Return (X, Y) of the center of cell containing provided text 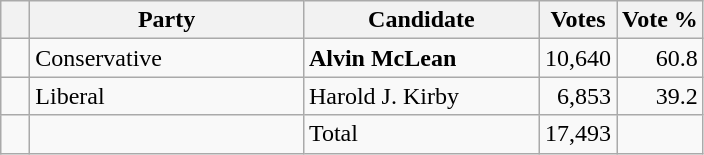
Liberal (167, 96)
Vote % (660, 20)
Conservative (167, 58)
Votes (578, 20)
6,853 (578, 96)
Alvin McLean (421, 58)
Party (167, 20)
39.2 (660, 96)
60.8 (660, 58)
Harold J. Kirby (421, 96)
17,493 (578, 134)
Candidate (421, 20)
10,640 (578, 58)
Total (421, 134)
